Output the [X, Y] coordinate of the center of the cell containing the given text.  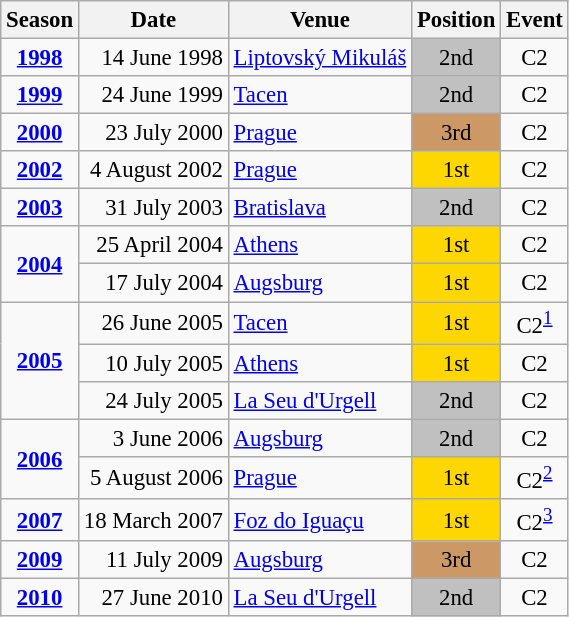
2004 [40, 264]
Foz do Iguaçu [320, 520]
23 July 2000 [153, 133]
24 June 1999 [153, 95]
Liptovský Mikuláš [320, 58]
Bratislava [320, 208]
27 June 2010 [153, 598]
5 August 2006 [153, 478]
14 June 1998 [153, 58]
Season [40, 20]
31 July 2003 [153, 208]
2005 [40, 360]
17 July 2004 [153, 283]
2000 [40, 133]
C23 [535, 520]
Venue [320, 20]
Date [153, 20]
2006 [40, 459]
Event [535, 20]
C21 [535, 323]
1999 [40, 95]
18 March 2007 [153, 520]
2007 [40, 520]
24 July 2005 [153, 400]
11 July 2009 [153, 560]
2010 [40, 598]
10 July 2005 [153, 363]
Position [456, 20]
3 June 2006 [153, 438]
1998 [40, 58]
2003 [40, 208]
C22 [535, 478]
26 June 2005 [153, 323]
4 August 2002 [153, 170]
2009 [40, 560]
2002 [40, 170]
25 April 2004 [153, 245]
